Identify which cell holds the provided text, then report its (x, y) central coordinate. 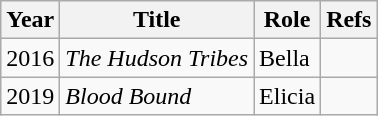
The Hudson Tribes (157, 58)
Blood Bound (157, 96)
Elicia (288, 96)
2016 (30, 58)
2019 (30, 96)
Year (30, 20)
Role (288, 20)
Title (157, 20)
Bella (288, 58)
Refs (349, 20)
